Detect which cell encompasses the target text, then output its [X, Y] center coordinate. 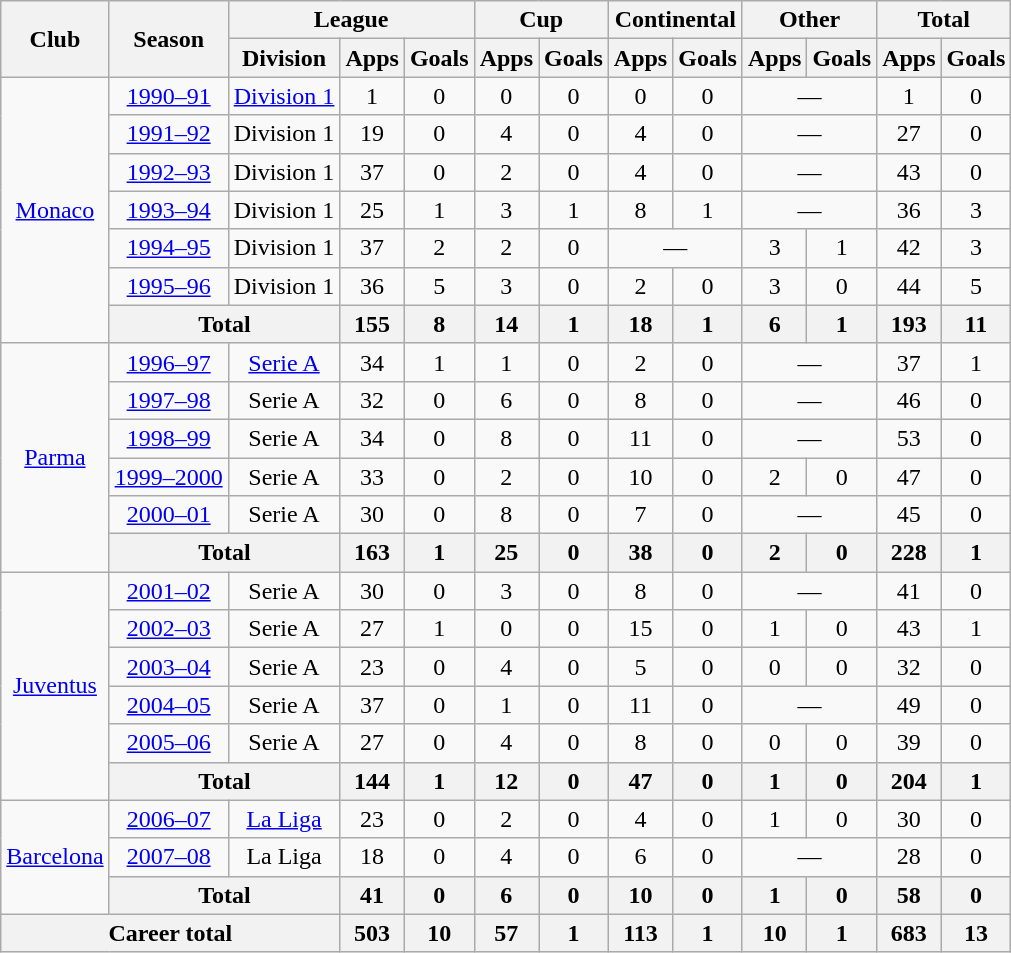
Season [168, 39]
503 [372, 933]
113 [640, 933]
1997–98 [168, 400]
Continental [675, 20]
58 [909, 895]
2001–02 [168, 591]
193 [909, 324]
1995–96 [168, 286]
2003–04 [168, 667]
15 [640, 629]
2007–08 [168, 857]
1994–95 [168, 248]
53 [909, 438]
39 [909, 743]
1993–94 [168, 210]
42 [909, 248]
46 [909, 400]
45 [909, 515]
1990–91 [168, 96]
2005–06 [168, 743]
Other [809, 20]
1998–99 [168, 438]
Monaco [55, 210]
12 [506, 781]
228 [909, 553]
Parma [55, 457]
Juventus [55, 686]
1999–2000 [168, 477]
1996–97 [168, 362]
144 [372, 781]
33 [372, 477]
44 [909, 286]
2006–07 [168, 819]
Cup [541, 20]
14 [506, 324]
38 [640, 553]
7 [640, 515]
1991–92 [168, 134]
2004–05 [168, 705]
2000–01 [168, 515]
1992–93 [168, 172]
13 [976, 933]
57 [506, 933]
28 [909, 857]
League [351, 20]
Division [284, 58]
19 [372, 134]
204 [909, 781]
Career total [170, 933]
49 [909, 705]
2002–03 [168, 629]
Club [55, 39]
155 [372, 324]
683 [909, 933]
163 [372, 553]
Barcelona [55, 857]
